Locate the cell with the specified text and output its [X, Y] center coordinate. 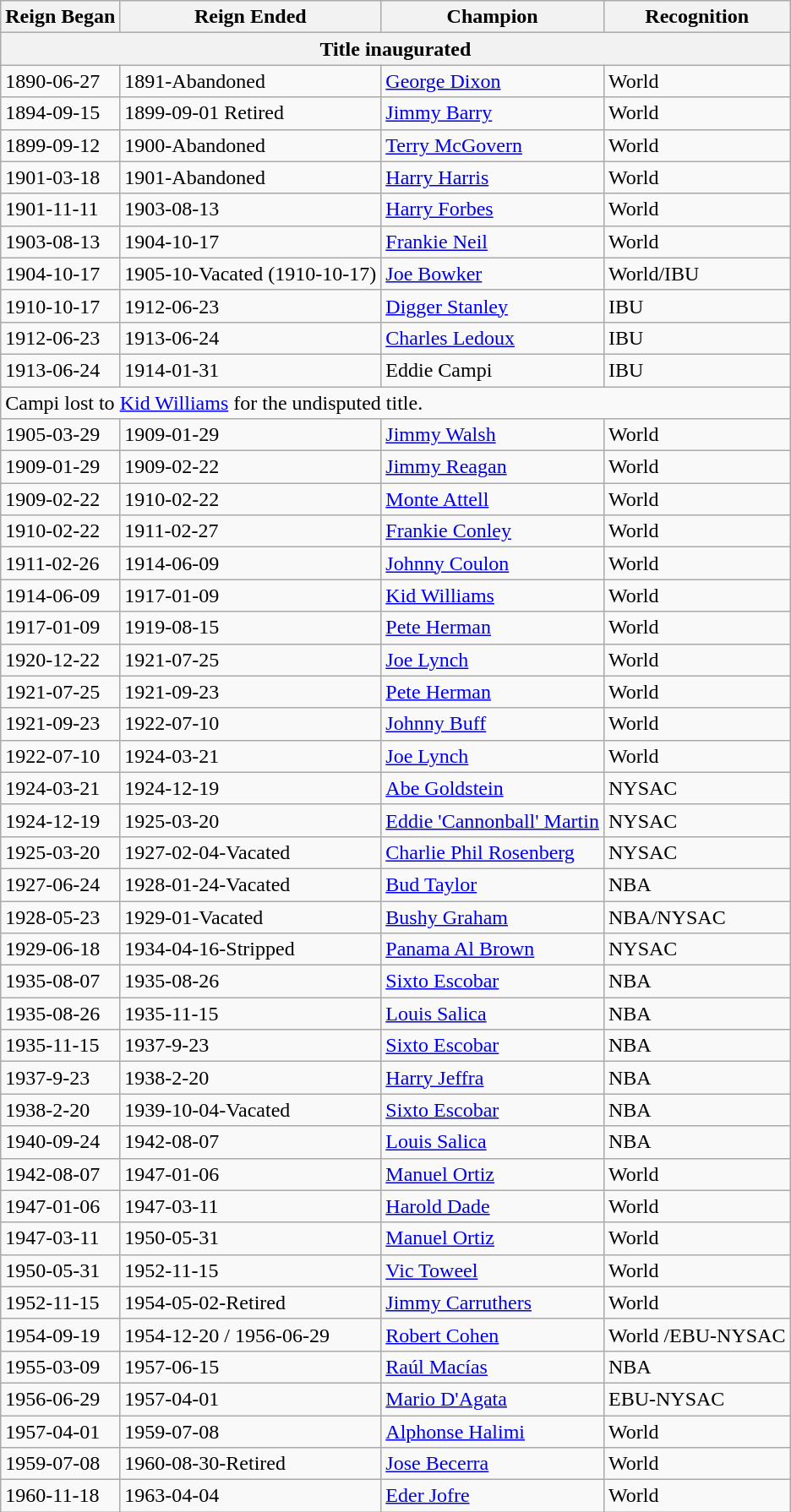
Champion [493, 17]
1956-06-29 [61, 1399]
1940-09-24 [61, 1142]
1890-06-27 [61, 81]
Campi lost to Kid Williams for the undisputed title. [395, 403]
Digger Stanley [493, 306]
1928-05-23 [61, 916]
Charles Ledoux [493, 338]
1957-06-15 [250, 1367]
Robert Cohen [493, 1335]
World /EBU-NYSAC [696, 1335]
Harry Forbes [493, 209]
1905-03-29 [61, 435]
Mario D'Agata [493, 1399]
Joe Bowker [493, 274]
Terry McGovern [493, 145]
Monte Attell [493, 499]
Reign Ended [250, 17]
1960-08-30-Retired [250, 1464]
1910-10-17 [61, 306]
1963-04-04 [250, 1496]
Abe Goldstein [493, 788]
George Dixon [493, 81]
1927-02-04-Vacated [250, 852]
Harry Jeffra [493, 1078]
Eddie Campi [493, 370]
1894-09-15 [61, 113]
1901-11-11 [61, 209]
1899-09-12 [61, 145]
1954-12-20 / 1956-06-29 [250, 1335]
Jimmy Carruthers [493, 1303]
1920-12-22 [61, 660]
1935-08-07 [61, 982]
Johnny Buff [493, 724]
1960-11-18 [61, 1496]
1919-08-15 [250, 628]
1929-06-18 [61, 949]
1934-04-16-Stripped [250, 949]
1899-09-01 Retired [250, 113]
1911-02-27 [250, 531]
Frankie Neil [493, 242]
Recognition [696, 17]
1955-03-09 [61, 1367]
NBA/NYSAC [696, 916]
Johnny Coulon [493, 563]
Jimmy Walsh [493, 435]
1939-10-04-Vacated [250, 1110]
Harry Harris [493, 177]
1929-01-Vacated [250, 916]
Bushy Graham [493, 916]
Alphonse Halimi [493, 1432]
Jimmy Reagan [493, 467]
Title inaugurated [395, 49]
1905-10-Vacated (1910-10-17) [250, 274]
Harold Dade [493, 1206]
Bud Taylor [493, 884]
EBU-NYSAC [696, 1399]
Panama Al Brown [493, 949]
Eddie 'Cannonball' Martin [493, 820]
1891-Abandoned [250, 81]
1954-09-19 [61, 1335]
Vic Toweel [493, 1270]
1954-05-02-Retired [250, 1303]
Kid Williams [493, 596]
Reign Began [61, 17]
Eder Jofre [493, 1496]
1914-01-31 [250, 370]
1901-03-18 [61, 177]
Raúl Macías [493, 1367]
World/IBU [696, 274]
Frankie Conley [493, 531]
1928-01-24-Vacated [250, 884]
Jose Becerra [493, 1464]
Charlie Phil Rosenberg [493, 852]
Jimmy Barry [493, 113]
1900-Abandoned [250, 145]
1911-02-26 [61, 563]
1927-06-24 [61, 884]
1901-Abandoned [250, 177]
